Identify which cell holds the provided text, then report its (x, y) central coordinate. 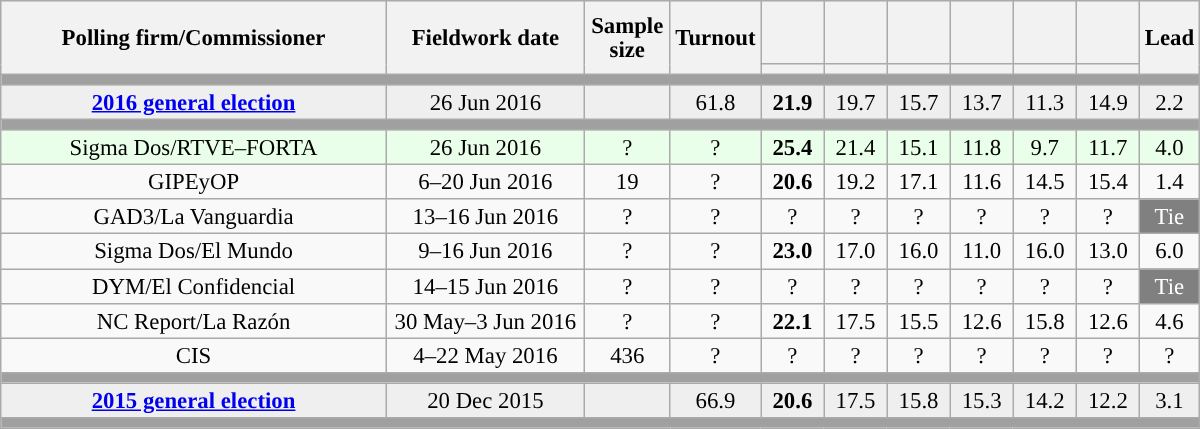
Turnout (716, 38)
Sample size (627, 38)
Sigma Dos/RTVE–FORTA (194, 148)
14–15 Jun 2016 (485, 286)
13.0 (1108, 252)
11.8 (982, 148)
6.0 (1169, 252)
15.5 (918, 320)
Lead (1169, 38)
15.7 (918, 102)
4.6 (1169, 320)
2016 general election (194, 102)
CIS (194, 356)
4–22 May 2016 (485, 356)
GAD3/La Vanguardia (194, 218)
2015 general election (194, 400)
20 Dec 2015 (485, 400)
Fieldwork date (485, 38)
1.4 (1169, 182)
Sigma Dos/El Mundo (194, 252)
9.7 (1044, 148)
30 May–3 Jun 2016 (485, 320)
15.3 (982, 400)
9–16 Jun 2016 (485, 252)
15.1 (918, 148)
NC Report/La Razón (194, 320)
17.0 (856, 252)
14.2 (1044, 400)
23.0 (792, 252)
11.6 (982, 182)
GIPEyOP (194, 182)
6–20 Jun 2016 (485, 182)
11.0 (982, 252)
22.1 (792, 320)
DYM/El Confidencial (194, 286)
19.2 (856, 182)
11.7 (1108, 148)
436 (627, 356)
15.4 (1108, 182)
13–16 Jun 2016 (485, 218)
12.2 (1108, 400)
3.1 (1169, 400)
11.3 (1044, 102)
21.4 (856, 148)
14.5 (1044, 182)
13.7 (982, 102)
17.1 (918, 182)
14.9 (1108, 102)
2.2 (1169, 102)
21.9 (792, 102)
61.8 (716, 102)
66.9 (716, 400)
19 (627, 182)
19.7 (856, 102)
Polling firm/Commissioner (194, 38)
4.0 (1169, 148)
25.4 (792, 148)
